Scan for the cell matching the given text and deliver its [x, y] coordinate at center. 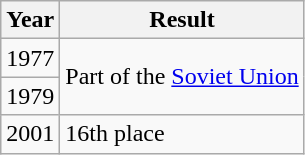
Result [182, 20]
Year [30, 20]
1977 [30, 58]
1979 [30, 96]
2001 [30, 134]
16th place [182, 134]
Part of the Soviet Union [182, 77]
